Locate the cell with the specified text and output its [X, Y] center coordinate. 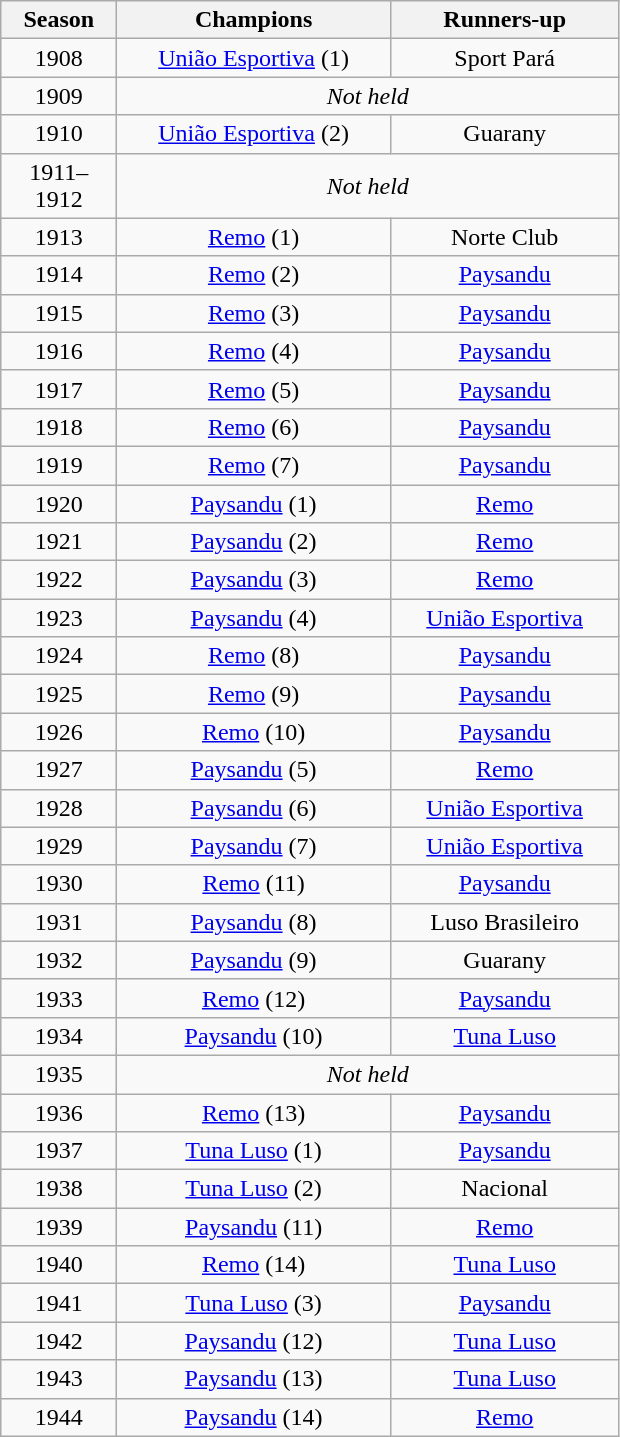
Paysandu (7) [254, 846]
1908 [59, 58]
Paysandu (8) [254, 922]
1943 [59, 1379]
1925 [59, 694]
1913 [59, 237]
Remo (8) [254, 656]
1937 [59, 1151]
1940 [59, 1265]
1926 [59, 732]
Remo (12) [254, 998]
Runners-up [504, 20]
1911–1912 [59, 186]
1934 [59, 1036]
Paysandu (12) [254, 1341]
Remo (14) [254, 1265]
Remo (6) [254, 427]
1939 [59, 1227]
Paysandu (13) [254, 1379]
1915 [59, 313]
1910 [59, 134]
1921 [59, 542]
1918 [59, 427]
Paysandu (14) [254, 1417]
Remo (5) [254, 389]
Tuna Luso (3) [254, 1303]
1944 [59, 1417]
1922 [59, 580]
1929 [59, 846]
1938 [59, 1189]
1942 [59, 1341]
União Esportiva (1) [254, 58]
Paysandu (1) [254, 503]
União Esportiva (2) [254, 134]
Champions [254, 20]
Tuna Luso (1) [254, 1151]
1920 [59, 503]
1931 [59, 922]
1935 [59, 1074]
Paysandu (11) [254, 1227]
Remo (7) [254, 465]
1933 [59, 998]
Paysandu (10) [254, 1036]
Remo (4) [254, 351]
1917 [59, 389]
1919 [59, 465]
Sport Pará [504, 58]
1927 [59, 770]
1909 [59, 96]
Nacional [504, 1189]
1936 [59, 1113]
Paysandu (2) [254, 542]
Luso Brasileiro [504, 922]
Remo (1) [254, 237]
1914 [59, 275]
1930 [59, 884]
Remo (3) [254, 313]
Remo (13) [254, 1113]
1924 [59, 656]
Season [59, 20]
Paysandu (9) [254, 960]
1932 [59, 960]
1941 [59, 1303]
Remo (9) [254, 694]
1923 [59, 618]
Paysandu (5) [254, 770]
Remo (11) [254, 884]
1928 [59, 808]
Paysandu (4) [254, 618]
Tuna Luso (2) [254, 1189]
Paysandu (3) [254, 580]
Norte Club [504, 237]
1916 [59, 351]
Remo (10) [254, 732]
Remo (2) [254, 275]
Paysandu (6) [254, 808]
